Detect which cell encompasses the target text, then output its [X, Y] center coordinate. 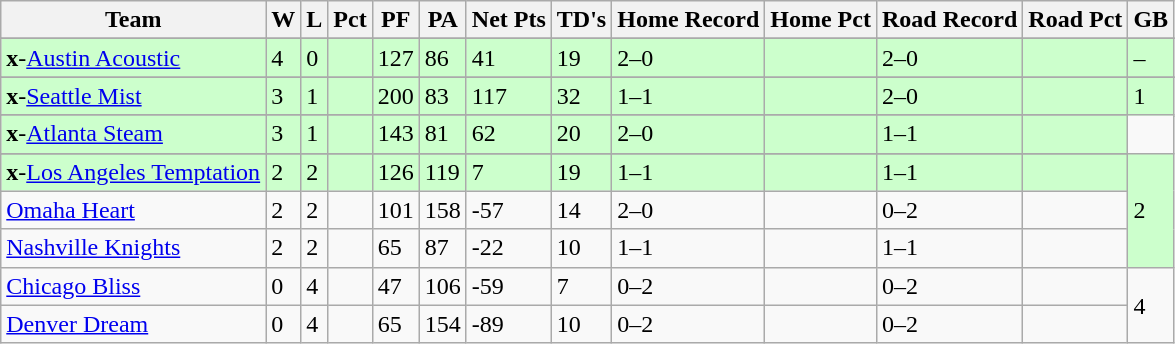
62 [508, 134]
Team [134, 20]
47 [396, 286]
Chicago Bliss [134, 286]
158 [442, 210]
200 [396, 96]
87 [442, 248]
119 [442, 172]
83 [442, 96]
86 [442, 58]
-59 [508, 286]
L [314, 20]
– [1151, 58]
-22 [508, 248]
-89 [508, 324]
x-Seattle Mist [134, 96]
117 [508, 96]
32 [581, 96]
x-Los Angeles Temptation [134, 172]
x-Austin Acoustic [134, 58]
PF [396, 20]
PA [442, 20]
126 [396, 172]
Pct [350, 20]
Nashville Knights [134, 248]
W [284, 20]
Denver Dream [134, 324]
127 [396, 58]
154 [442, 324]
Road Pct [1076, 20]
Road Record [949, 20]
20 [581, 134]
Omaha Heart [134, 210]
101 [396, 210]
TD's [581, 20]
14 [581, 210]
Net Pts [508, 20]
Home Pct [821, 20]
GB [1151, 20]
143 [396, 134]
x-Atlanta Steam [134, 134]
Home Record [688, 20]
81 [442, 134]
-57 [508, 210]
41 [508, 58]
106 [442, 286]
